Identify which cell holds the provided text, then report its [X, Y] central coordinate. 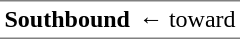
← toward [187, 20]
Southbound [67, 20]
